Output the (X, Y) coordinate of the center of the cell containing the given text.  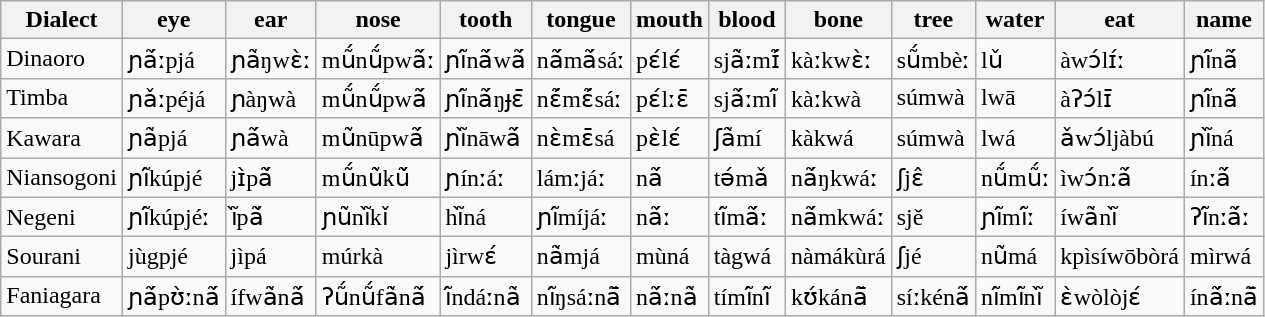
name (1224, 20)
tooth (486, 20)
Timba (62, 98)
Faniagara (62, 296)
bone (839, 20)
nṹmṹː (1014, 178)
mìrwá (1224, 257)
lwá (1014, 138)
nã́ (670, 178)
ínã́ːnã̄ (1224, 296)
lǔ (1014, 59)
mùná (670, 257)
blood (746, 20)
ínːã́ (1224, 178)
Negeni (62, 217)
mũ̀nūpwã́ (378, 138)
ɲã́ːpjá (174, 59)
nã́ŋkwáː (839, 178)
múrkà (378, 257)
nĩ́ŋsáːnã̄ (580, 296)
ɲã̀pjá (174, 138)
ʃjé (933, 257)
tàgwá (746, 257)
lámːjáː (580, 178)
ʔĩ́nːã́ː (1224, 217)
water (1014, 20)
ɲàŋwà (270, 98)
ífwã̀nã́ (270, 296)
nose (378, 20)
ɲũ̀nĩ̀kǐ (378, 217)
tə́mǎ (746, 178)
Niansogoni (62, 178)
Dialect (62, 20)
lwā (1014, 98)
tĩ́mã́ː (746, 217)
ɲã́wà (270, 138)
ɲǎːpéjá (174, 98)
ʔṹnṹfã̀nã́ (378, 296)
ɲĩ́nã́ŋɟɛ̄ (486, 98)
íwã̀nĩ̀ (1120, 217)
nɛ̀mɛ̄sá (580, 138)
Kawara (62, 138)
ĩ́ndáːnã̀ (486, 296)
mṹnṹpwã́ (378, 98)
sjã̀ːmɪ̃́ (746, 59)
mṹnṹpwã́ː (378, 59)
ìwɔ́nːã́ (1120, 178)
àʔɔ́lɪ̄ (1120, 98)
kàːkwɛ̀ː (839, 59)
nã́ː (670, 217)
jìpá (270, 257)
ǎwɔ́ljàbú (1120, 138)
tímĩ́nĩ́ (746, 296)
àwɔ́lɪ́ː (1120, 59)
ɲĩ́míjáː (580, 217)
eat (1120, 20)
ɲĩ́kúpjé (174, 178)
kʊ́kánã̄ (839, 296)
sjě (933, 217)
eye (174, 20)
ɲĩ̀nāwã́ (486, 138)
nã́ːnã̀ (670, 296)
ɲã̀ŋwɛ̀ː (270, 59)
mouth (670, 20)
ɲĩ́kúpjéː (174, 217)
ear (270, 20)
ɲĩ́nã́wã́ (486, 59)
ʃã̀mí (746, 138)
jɪ̀pã̌ (270, 178)
ɲĩ̀ná (1224, 138)
mṹnũ̀kũ̌ (378, 178)
nã́mã́sáː (580, 59)
nũ̀má (1014, 257)
ɲínːáː (486, 178)
nã́mkwáː (839, 217)
Sourani (62, 257)
sjã́ːmĩ́ (746, 98)
kàkwá (839, 138)
nɛ̃́mɛ̃́sáː (580, 98)
ɲĩ́mĩ́ː (1014, 217)
Dinaoro (62, 59)
pɛ́lɛ́ (670, 59)
pɛ̀lɛ́ (670, 138)
jìrwɛ́ (486, 257)
ĩ̀pã̌ (270, 217)
jùgpjé (174, 257)
nã̀mjá (580, 257)
nàmákùrá (839, 257)
pɛ́lːɛ̄ (670, 98)
síːkénã́ (933, 296)
nĩ́mĩ́nĩ̀ (1014, 296)
ʃjɛ̂ (933, 178)
kpìsíwōbòrá (1120, 257)
tongue (580, 20)
ɛ̀wòlòjɛ́ (1120, 296)
ɲã́pʊ̀ːnã́ (174, 296)
kàːkwà (839, 98)
hĩ̀ná (486, 217)
sṹmbèː (933, 59)
tree (933, 20)
